Return the [X, Y] coordinate for the center point of the cell that contains the specified text.  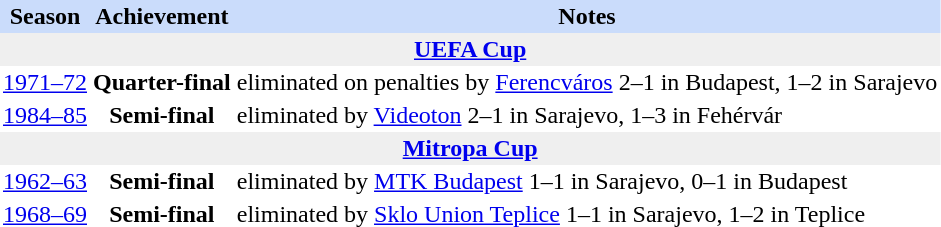
1984–85 [45, 116]
1971–72 [45, 82]
UEFA Cup [470, 50]
Achievement [162, 16]
Quarter-final [162, 82]
Season [45, 16]
eliminated by Videoton 2–1 in Sarajevo, 1–3 in Fehérvár [588, 116]
eliminated on penalties by Ferencváros 2–1 in Budapest, 1–2 in Sarajevo [588, 82]
Mitropa Cup [470, 148]
eliminated by MTK Budapest 1–1 in Sarajevo, 0–1 in Budapest [588, 182]
1962–63 [45, 182]
Notes [588, 16]
